Capture the cell that displays the provided text and extract its [x, y] central coordinate. 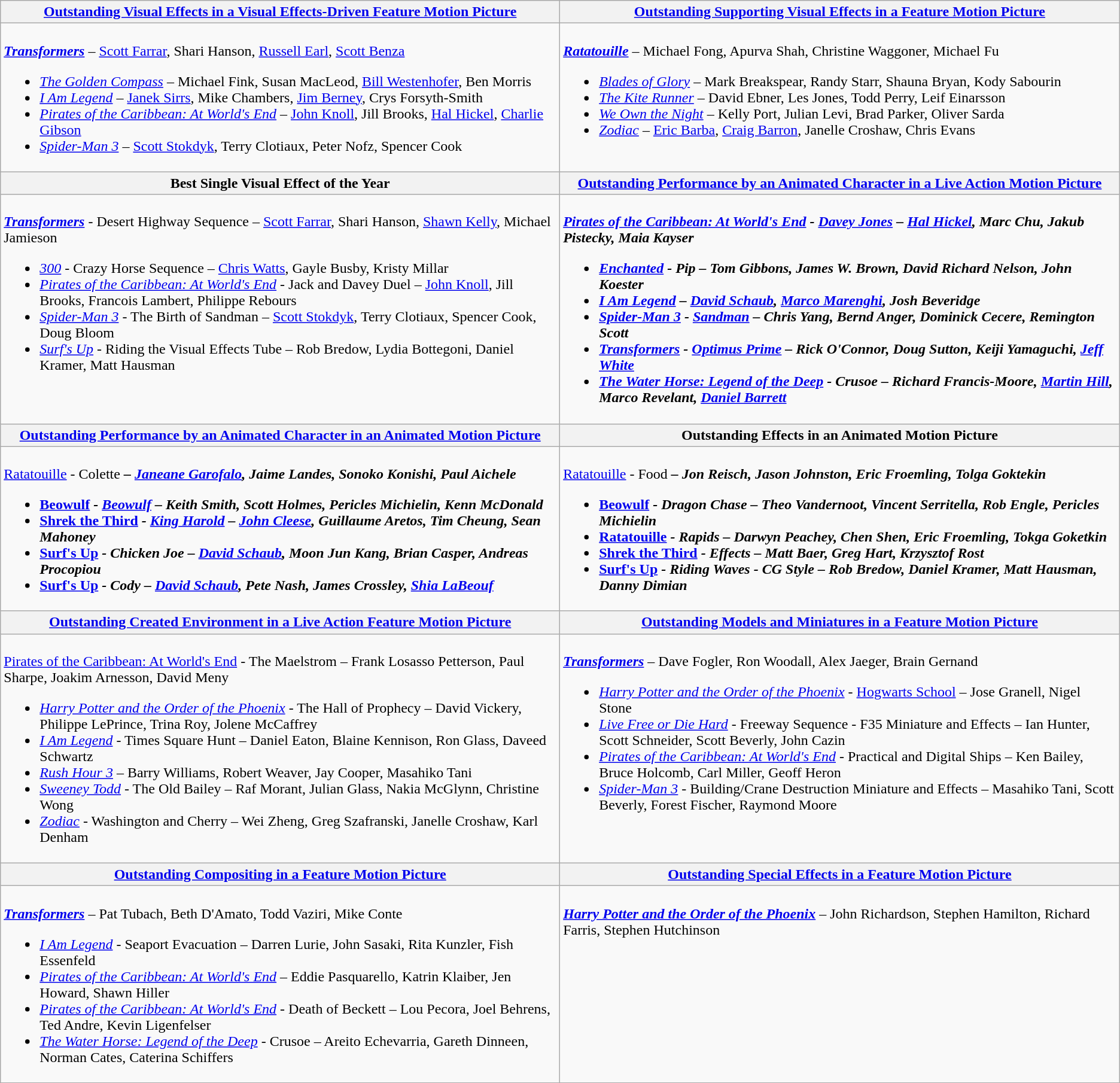
Outstanding Performance by an Animated Character in an Animated Motion Picture [280, 435]
Outstanding Created Environment in a Live Action Feature Motion Picture [280, 622]
Outstanding Performance by an Animated Character in a Live Action Motion Picture [840, 183]
Harry Potter and the Order of the Phoenix – John Richardson, Stephen Hamilton, Richard Farris, Stephen Hutchinson [840, 984]
Outstanding Visual Effects in a Visual Effects-Driven Feature Motion Picture [280, 12]
Best Single Visual Effect of the Year [280, 183]
Outstanding Compositing in a Feature Motion Picture [280, 874]
Outstanding Supporting Visual Effects in a Feature Motion Picture [840, 12]
Outstanding Models and Miniatures in a Feature Motion Picture [840, 622]
Outstanding Special Effects in a Feature Motion Picture [840, 874]
Outstanding Effects in an Animated Motion Picture [840, 435]
